Return the [X, Y] coordinate for the center point of the cell that contains the specified text.  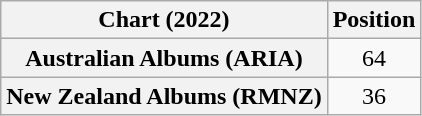
Australian Albums (ARIA) [164, 58]
36 [374, 96]
64 [374, 58]
New Zealand Albums (RMNZ) [164, 96]
Chart (2022) [164, 20]
Position [374, 20]
